Provide the (X, Y) coordinate of the cell's center where the given text is located.  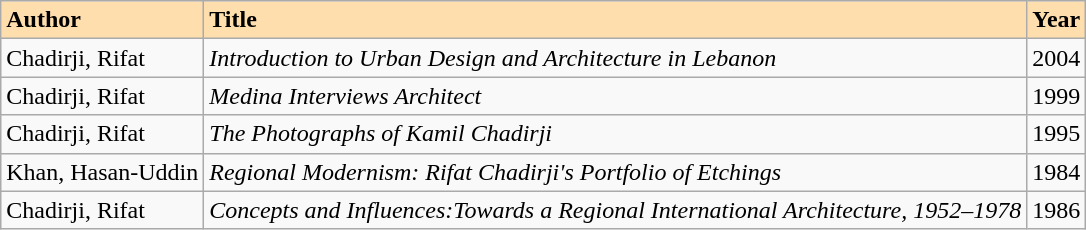
1986 (1056, 210)
Title (616, 20)
1984 (1056, 172)
Year (1056, 20)
Concepts and Influences:Towards a Regional International Architecture, 1952–1978 (616, 210)
2004 (1056, 58)
Medina Interviews Architect (616, 96)
Introduction to Urban Design and Architecture in Lebanon (616, 58)
Author (102, 20)
1999 (1056, 96)
Regional Modernism: Rifat Chadirji's Portfolio of Etchings (616, 172)
Khan, Hasan-Uddin (102, 172)
1995 (1056, 134)
The Photographs of Kamil Chadirji (616, 134)
